Return the (x, y) coordinate for the center point of the cell that contains the specified text.  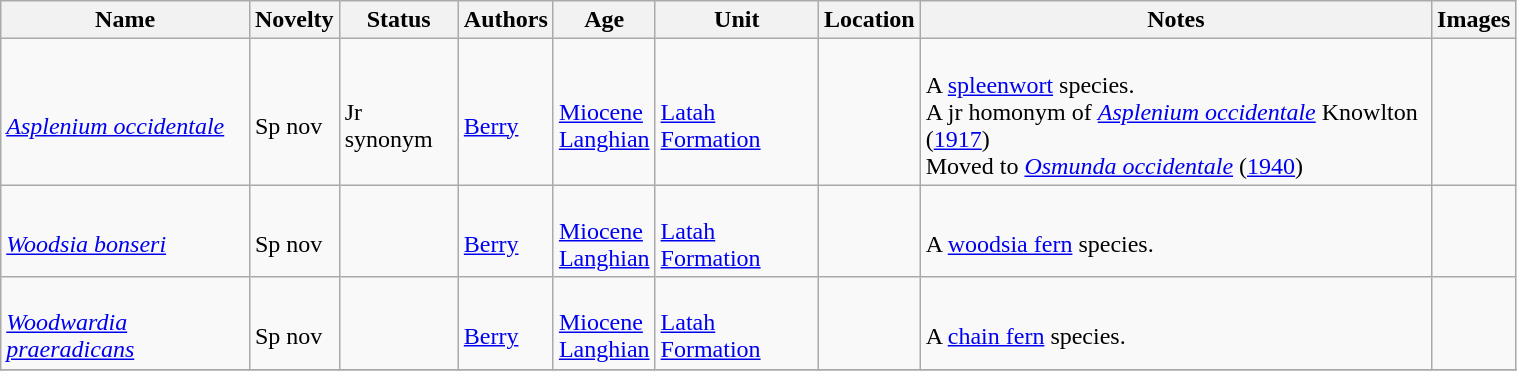
Unit (736, 20)
Status (398, 20)
Woodwardia praeradicans (126, 323)
A spleenwort species.A jr homonym of Asplenium occidentale Knowlton (1917)Moved to Osmunda occidentale (1940) (1176, 112)
Woodsia bonseri (126, 231)
Authors (506, 20)
Jr synonym (398, 112)
Location (869, 20)
Novelty (294, 20)
Asplenium occidentale (126, 112)
Images (1474, 20)
Age (604, 20)
Name (126, 20)
A chain fern species. (1176, 323)
Notes (1176, 20)
A woodsia fern species. (1176, 231)
